Return the (X, Y) coordinate for the center point of the cell that contains the specified text.  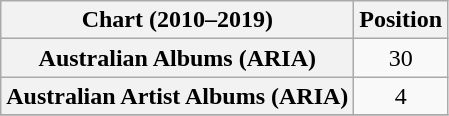
Position (401, 20)
Australian Artist Albums (ARIA) (178, 96)
Australian Albums (ARIA) (178, 58)
Chart (2010–2019) (178, 20)
4 (401, 96)
30 (401, 58)
